Locate the cell with the specified text and output its [X, Y] center coordinate. 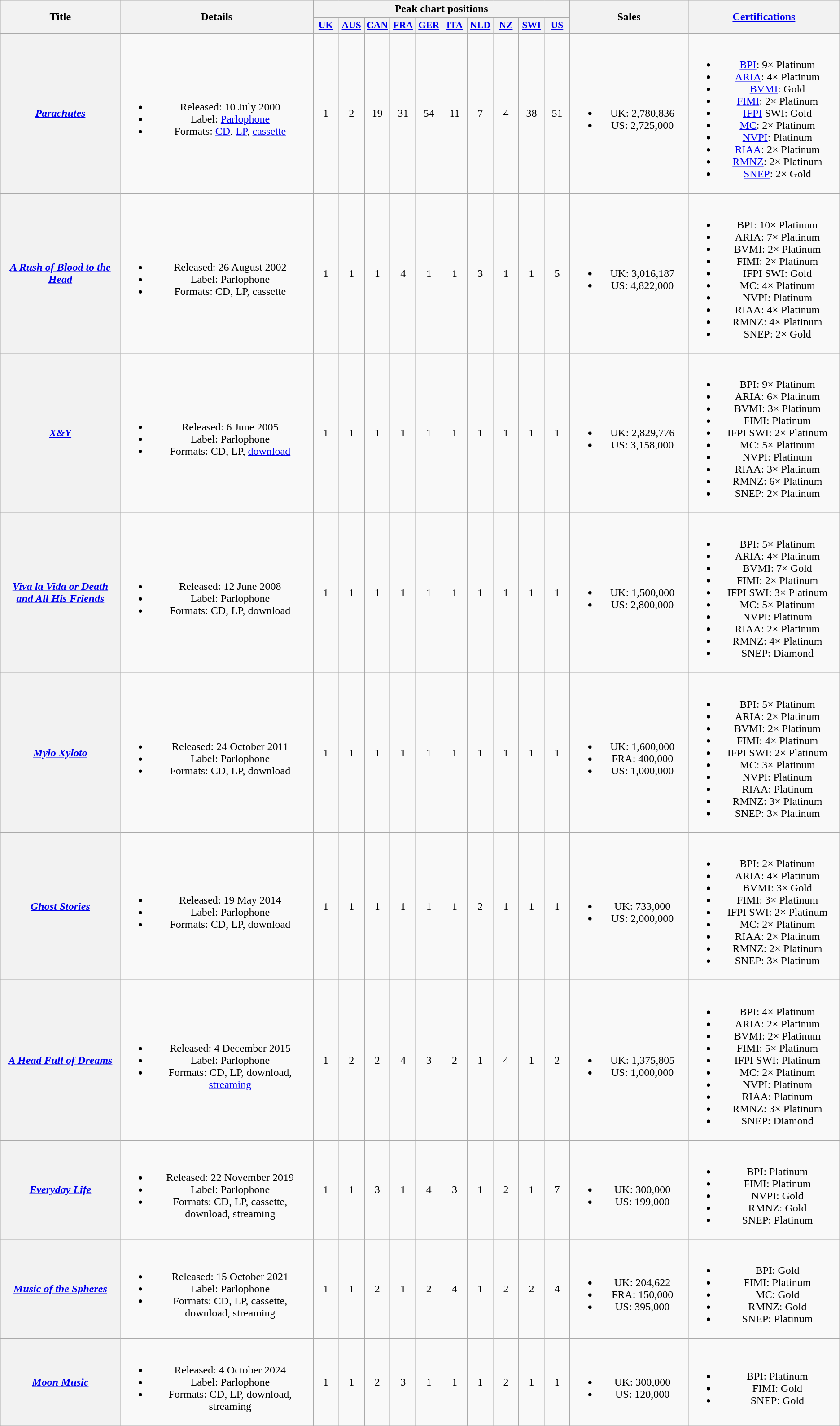
A Rush of Blood to the Head [60, 273]
NZ [506, 26]
BPI: PlatinumFIMI: PlatinumNVPI: GoldRMNZ: GoldSNEP: Platinum [764, 1189]
Title [60, 17]
GER [429, 26]
UK [326, 26]
Ghost Stories [60, 907]
Released: 6 June 2005Label: ParlophoneFormats: CD, LP, download [217, 433]
11 [455, 113]
UK: 733,000US: 2,000,000 [629, 907]
Mylo Xyloto [60, 753]
AUS [351, 26]
UK: 3,016,187US: 4,822,000 [629, 273]
Viva la Vida or Death and All His Friends [60, 593]
Released: 4 December 2015Label: ParlophoneFormats: CD, LP, download, streaming [217, 1060]
NLD [481, 26]
38 [531, 113]
UK: 300,000US: 199,000 [629, 1189]
UK: 2,829,776US: 3,158,000 [629, 433]
54 [429, 113]
Released: 24 October 2011Label: ParlophoneFormats: CD, LP, download [217, 753]
Certifications [764, 17]
Details [217, 17]
CAN [377, 26]
SWI [531, 26]
Everyday Life [60, 1189]
Released: 10 July 2000Label: ParlophoneFormats: CD, LP, cassette [217, 113]
Released: 22 November 2019Label: ParlophoneFormats: CD, LP, cassette, download, streaming [217, 1189]
US [557, 26]
Released: 12 June 2008Label: ParlophoneFormats: CD, LP, download [217, 593]
FRA [403, 26]
UK: 300,000US: 120,000 [629, 1382]
Moon Music [60, 1382]
19 [377, 113]
BPI: PlatinumFIMI: GoldSNEP: Gold [764, 1382]
Released: 19 May 2014Label: ParlophoneFormats: CD, LP, download [217, 907]
Sales [629, 17]
UK: 204,622FRA: 150,000US: 395,000 [629, 1289]
UK: 2,780,836US: 2,725,000 [629, 113]
ITA [455, 26]
Released: 15 October 2021Label: ParlophoneFormats: CD, LP, cassette, download, streaming [217, 1289]
A Head Full of Dreams [60, 1060]
Released: 26 August 2002Label: ParlophoneFormats: CD, LP, cassette [217, 273]
Peak chart positions [442, 9]
UK: 1,375,805US: 1,000,000 [629, 1060]
Released: 4 October 2024Label: ParlophoneFormats: CD, LP, download, streaming [217, 1382]
5 [557, 273]
UK: 1,600,000FRA: 400,000US: 1,000,000 [629, 753]
UK: 1,500,000US: 2,800,000 [629, 593]
X&Y [60, 433]
31 [403, 113]
Music of the Spheres [60, 1289]
Parachutes [60, 113]
BPI: GoldFIMI: PlatinumMC: GoldRMNZ: GoldSNEP: Platinum [764, 1289]
51 [557, 113]
